Detect which cell encompasses the target text, then output its [x, y] center coordinate. 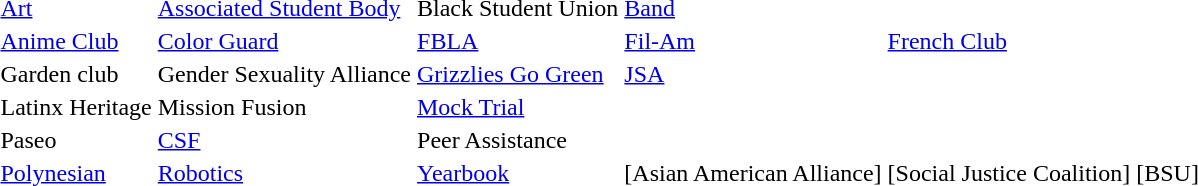
CSF [284, 140]
Peer Assistance [518, 140]
Fil-Am [753, 41]
FBLA [518, 41]
French Club [1009, 41]
JSA [753, 74]
Grizzlies Go Green [518, 74]
Color Guard [284, 41]
Gender Sexuality Alliance [284, 74]
Mission Fusion [284, 107]
Mock Trial [518, 107]
